Capture the cell that displays the provided text and extract its (X, Y) central coordinate. 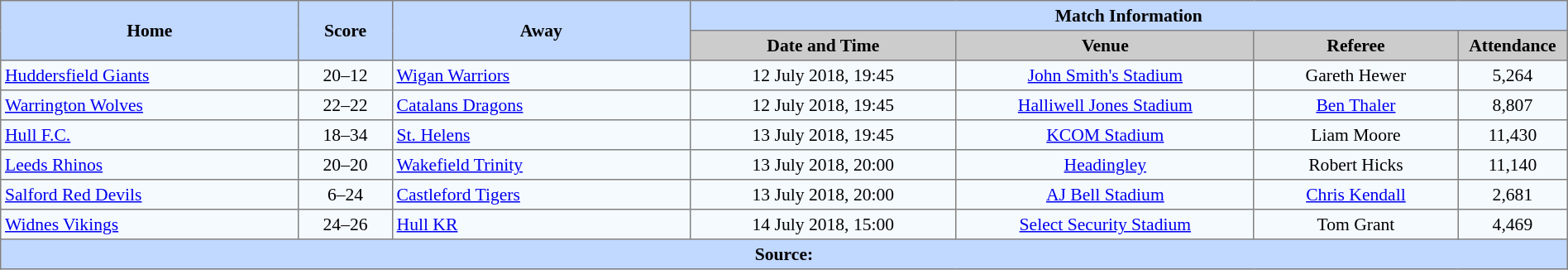
Headingley (1105, 165)
Attendance (1513, 46)
Hull KR (541, 224)
Catalans Dragons (541, 105)
Warrington Wolves (150, 105)
Select Security Stadium (1105, 224)
Salford Red Devils (150, 195)
Castleford Tigers (541, 195)
11,430 (1513, 135)
20–20 (346, 165)
Leeds Rhinos (150, 165)
Ben Thaler (1355, 105)
Referee (1355, 46)
11,140 (1513, 165)
KCOM Stadium (1105, 135)
John Smith's Stadium (1105, 75)
AJ Bell Stadium (1105, 195)
St. Helens (541, 135)
20–12 (346, 75)
Score (346, 31)
6–24 (346, 195)
Widnes Vikings (150, 224)
13 July 2018, 19:45 (823, 135)
Hull F.C. (150, 135)
2,681 (1513, 195)
Wigan Warriors (541, 75)
Away (541, 31)
14 July 2018, 15:00 (823, 224)
22–22 (346, 105)
Date and Time (823, 46)
Home (150, 31)
18–34 (346, 135)
Chris Kendall (1355, 195)
Wakefield Trinity (541, 165)
Source: (784, 254)
Match Information (1128, 16)
5,264 (1513, 75)
Gareth Hewer (1355, 75)
Venue (1105, 46)
8,807 (1513, 105)
Halliwell Jones Stadium (1105, 105)
Liam Moore (1355, 135)
Tom Grant (1355, 224)
24–26 (346, 224)
4,469 (1513, 224)
Robert Hicks (1355, 165)
Huddersfield Giants (150, 75)
